Search for the cell housing the specified text and yield its [X, Y] center coordinate. 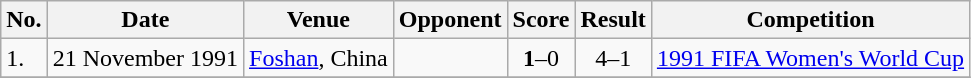
4–1 [613, 58]
Result [613, 20]
Venue [319, 20]
1–0 [541, 58]
Competition [810, 20]
21 November 1991 [145, 58]
Score [541, 20]
1. [24, 58]
No. [24, 20]
Foshan, China [319, 58]
Opponent [450, 20]
1991 FIFA Women's World Cup [810, 58]
Date [145, 20]
